Pinpoint the cell where the given text exists, returning its (X, Y) midpoint coordinate. 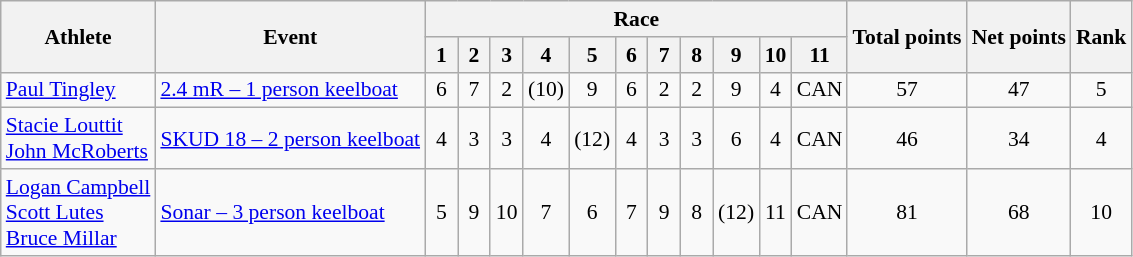
46 (906, 138)
Race (636, 19)
Event (290, 36)
Sonar – 3 person keelboat (290, 212)
68 (1019, 212)
34 (1019, 138)
Athlete (78, 36)
SKUD 18 – 2 person keelboat (290, 138)
Total points (906, 36)
Paul Tingley (78, 90)
2.4 mR – 1 person keelboat (290, 90)
1 (442, 55)
Rank (1102, 36)
Stacie LouttitJohn McRoberts (78, 138)
(10) (546, 90)
81 (906, 212)
47 (1019, 90)
Net points (1019, 36)
Logan CampbellScott LutesBruce Millar (78, 212)
57 (906, 90)
